From the cell containing the given text, extract its center point as (X, Y) coordinate. 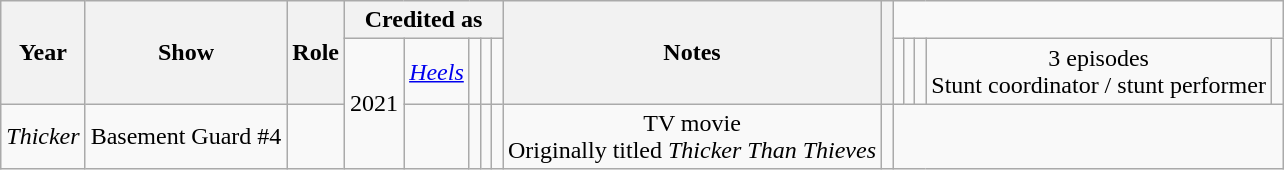
Heels (437, 72)
Notes (692, 52)
Role (316, 52)
2021 (374, 104)
Year (43, 52)
TV movie Originally titled Thicker Than Thieves (692, 136)
Credited as (424, 20)
Thicker (43, 136)
Show (186, 52)
3 episodes Stunt coordinator / stunt performer (1099, 72)
Basement Guard #4 (186, 136)
